Determine the (x, y) coordinate at the center of the cell enclosing the given text.  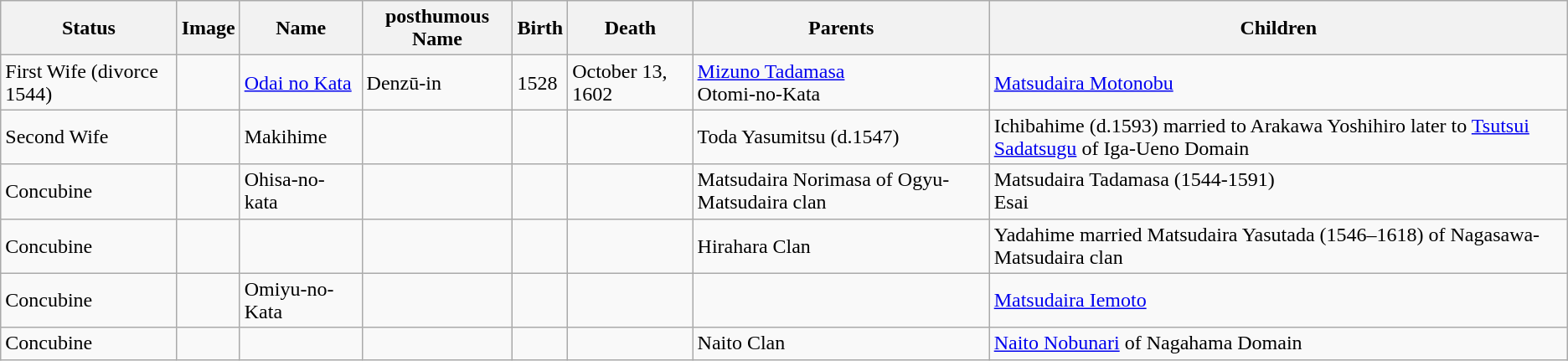
Omiyu-no-Kata (301, 300)
1528 (540, 82)
Children (1278, 28)
Death (630, 28)
Hirahara Clan (841, 246)
posthumous Name (437, 28)
Naito Clan (841, 343)
Makihime (301, 137)
Matsudaira Iemoto (1278, 300)
Naito Nobunari of Nagahama Domain (1278, 343)
Odai no Kata (301, 82)
First Wife (divorce 1544) (89, 82)
Ichibahime (d.1593) married to Arakawa Yoshihiro later to Tsutsui Sadatsugu of Iga-Ueno Domain (1278, 137)
Image (208, 28)
Toda Yasumitsu (d.1547) (841, 137)
October 13, 1602 (630, 82)
Denzū-in (437, 82)
Parents (841, 28)
Name (301, 28)
Matsudaira Tadamasa (1544-1591)Esai (1278, 191)
Matsudaira Norimasa of Ogyu-Matsudaira clan (841, 191)
Matsudaira Motonobu (1278, 82)
Second Wife (89, 137)
Mizuno TadamasaOtomi-no-Kata (841, 82)
Yadahime married Matsudaira Yasutada (1546–1618) of Nagasawa-Matsudaira clan (1278, 246)
Status (89, 28)
Birth (540, 28)
Ohisa-no-kata (301, 191)
